Scan for the cell matching the given text and deliver its [X, Y] coordinate at center. 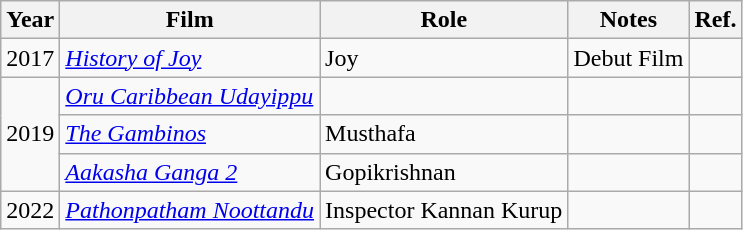
Pathonpatham Noottandu [190, 210]
2019 [30, 134]
Debut Film [628, 58]
History of Joy [190, 58]
2022 [30, 210]
Notes [628, 20]
Joy [444, 58]
Musthafa [444, 134]
2017 [30, 58]
Oru Caribbean Udayippu [190, 96]
Film [190, 20]
Inspector Kannan Kurup [444, 210]
Gopikrishnan [444, 172]
The Gambinos [190, 134]
Role [444, 20]
Year [30, 20]
Ref. [716, 20]
Aakasha Ganga 2 [190, 172]
